Scan for the cell matching the given text and deliver its [x, y] coordinate at center. 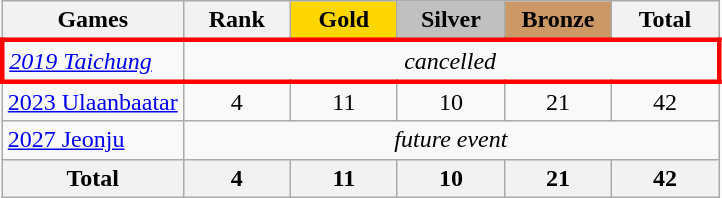
Silver [450, 21]
Bronze [558, 21]
future event [450, 140]
cancelled [450, 60]
Rank [236, 21]
2019 Taichung [92, 60]
Games [92, 21]
2023 Ulaanbaatar [92, 101]
Gold [344, 21]
2027 Jeonju [92, 140]
